Search for the cell housing the specified text and yield its [x, y] center coordinate. 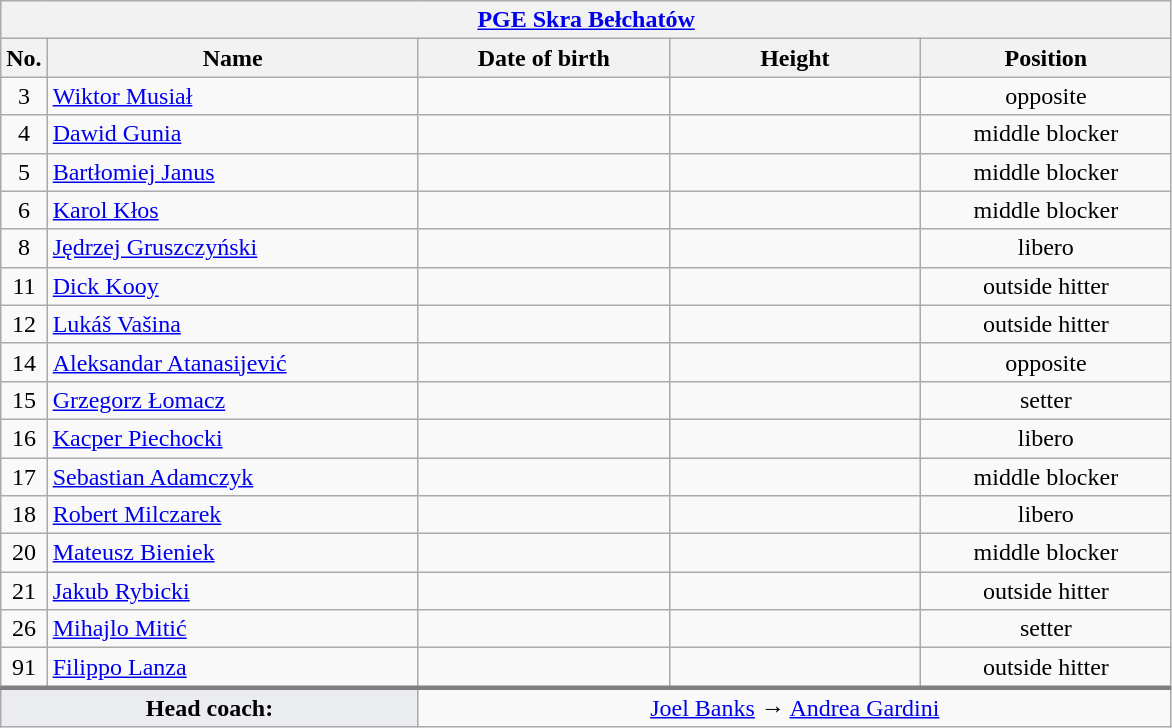
Bartłomiej Janus [232, 172]
15 [24, 400]
Name [232, 58]
20 [24, 553]
Jakub Rybicki [232, 591]
26 [24, 629]
Filippo Lanza [232, 668]
No. [24, 58]
Grzegorz Łomacz [232, 400]
8 [24, 248]
Mateusz Bieniek [232, 553]
91 [24, 668]
Mihajlo Mitić [232, 629]
21 [24, 591]
Date of birth [544, 58]
12 [24, 324]
18 [24, 515]
Height [794, 58]
Head coach: [210, 707]
Sebastian Adamczyk [232, 477]
Joel Banks → Andrea Gardini [794, 707]
Karol Kłos [232, 210]
3 [24, 96]
Dawid Gunia [232, 134]
5 [24, 172]
Dick Kooy [232, 286]
PGE Skra Bełchatów [586, 20]
14 [24, 362]
6 [24, 210]
Robert Milczarek [232, 515]
11 [24, 286]
Position [1046, 58]
Lukáš Vašina [232, 324]
Aleksandar Atanasijević [232, 362]
17 [24, 477]
16 [24, 438]
Wiktor Musiał [232, 96]
Jędrzej Gruszczyński [232, 248]
4 [24, 134]
Kacper Piechocki [232, 438]
